Output the [x, y] coordinate of the center of the cell containing the given text.  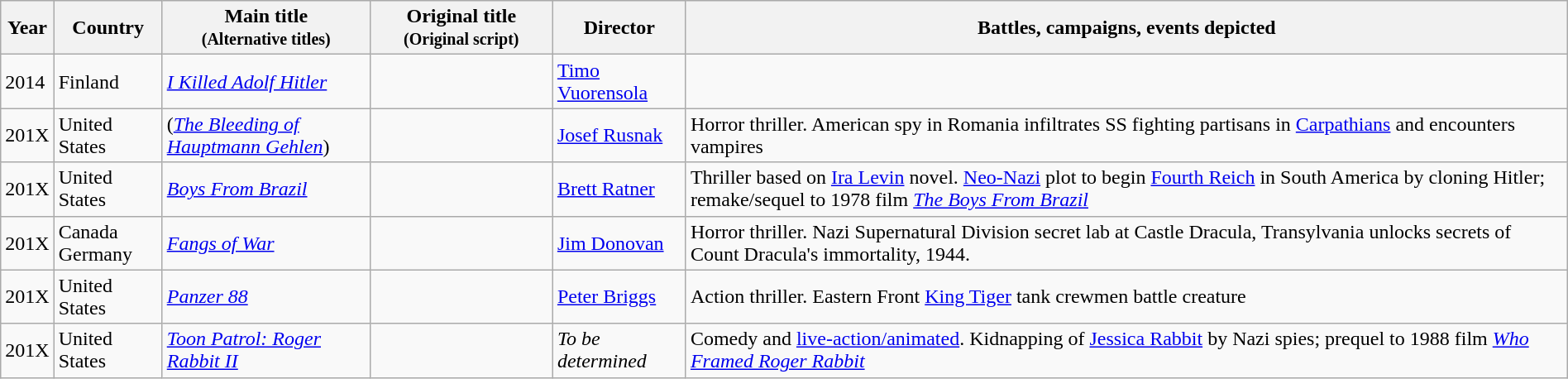
Action thriller. Eastern Front King Tiger tank crewmen battle creature [1126, 296]
Finland [108, 81]
Jim Donovan [619, 243]
2014 [27, 81]
Main title(Alternative titles) [266, 28]
(The Bleeding of Hauptmann Gehlen) [266, 136]
Battles, campaigns, events depicted [1126, 28]
Comedy and live-action/animated. Kidnapping of Jessica Rabbit by Nazi spies; prequel to 1988 film Who Framed Roger Rabbit [1126, 351]
Director [619, 28]
Peter Briggs [619, 296]
Year [27, 28]
Boys From Brazil [266, 189]
Panzer 88 [266, 296]
I Killed Adolf Hitler [266, 81]
Country [108, 28]
To be determined [619, 351]
Horror thriller. Nazi Supernatural Division secret lab at Castle Dracula, Transylvania unlocks secrets of Count Dracula's immortality, 1944. [1126, 243]
Timo Vuorensola [619, 81]
Horror thriller. American spy in Romania infiltrates SS fighting partisans in Carpathians and encounters vampires [1126, 136]
Josef Rusnak [619, 136]
Fangs of War [266, 243]
CanadaGermany [108, 243]
Brett Ratner [619, 189]
Original title(Original script) [461, 28]
Toon Patrol: Roger Rabbit II [266, 351]
